Return the [x, y] coordinate for the center point of the cell that contains the specified text.  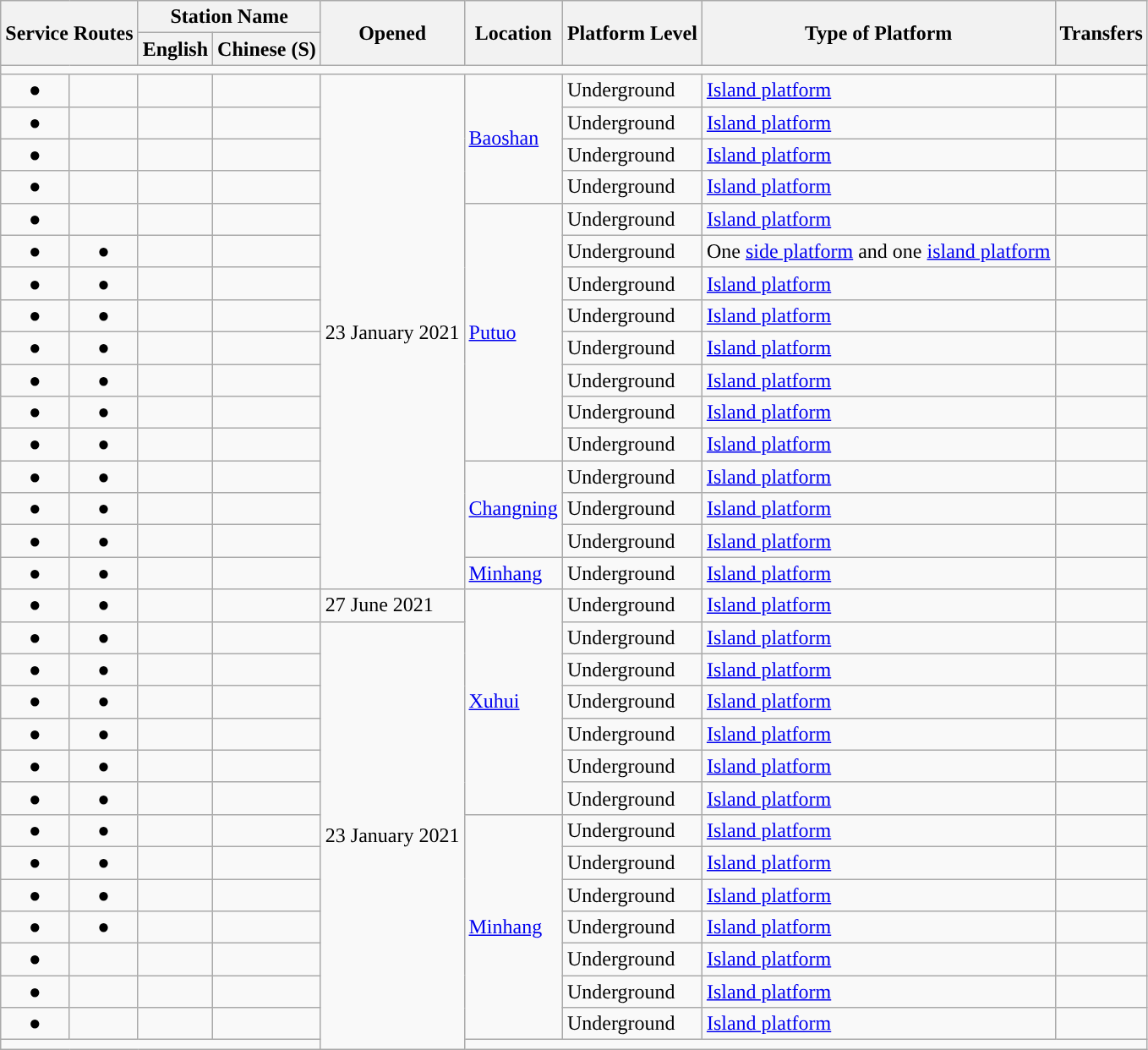
Changning [513, 509]
Platform Level [632, 33]
Baoshan [513, 139]
Type of Platform [878, 33]
One side platform and one island platform [878, 251]
English [175, 49]
Xuhui [513, 702]
Chinese (S) [267, 49]
27 June 2021 [392, 605]
Opened [392, 33]
Location [513, 33]
Transfers [1101, 33]
Putuo [513, 331]
Service Routes [69, 33]
Station Name [229, 17]
